Detect which cell encompasses the target text, then output its [x, y] center coordinate. 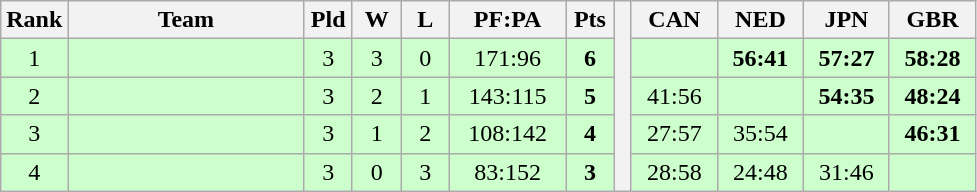
GBR [932, 20]
108:142 [508, 134]
27:57 [674, 134]
58:28 [932, 58]
56:41 [760, 58]
Pld [328, 20]
W [376, 20]
41:56 [674, 96]
28:58 [674, 172]
Pts [590, 20]
CAN [674, 20]
PF:PA [508, 20]
JPN [846, 20]
83:152 [508, 172]
NED [760, 20]
46:31 [932, 134]
24:48 [760, 172]
54:35 [846, 96]
5 [590, 96]
Rank [34, 20]
L [426, 20]
Team [186, 20]
6 [590, 58]
57:27 [846, 58]
143:115 [508, 96]
31:46 [846, 172]
35:54 [760, 134]
48:24 [932, 96]
171:96 [508, 58]
